Output the [X, Y] coordinate of the center of the cell containing the given text.  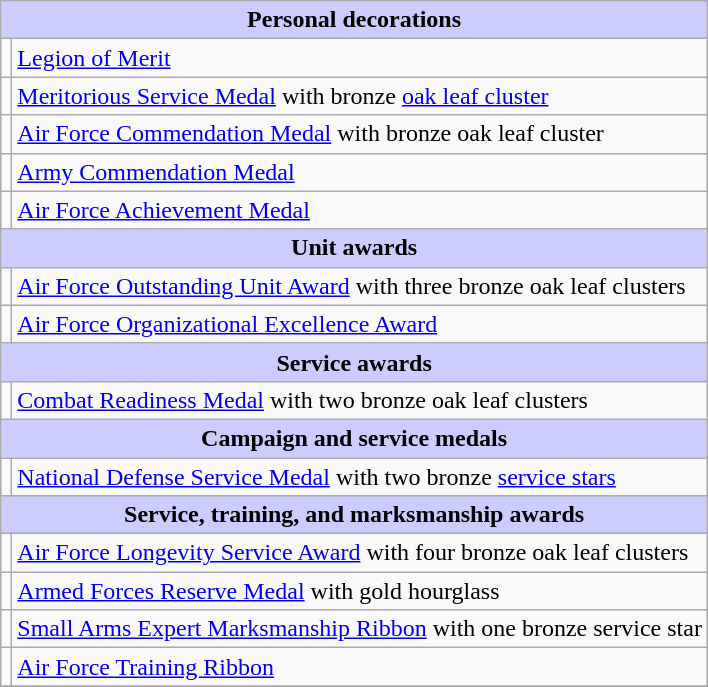
Small Arms Expert Marksmanship Ribbon with one bronze service star [360, 629]
Air Force Achievement Medal [360, 210]
Service, training, and marksmanship awards [354, 515]
National Defense Service Medal with two bronze service stars [360, 477]
Air Force Organizational Excellence Award [360, 324]
Combat Readiness Medal with two bronze oak leaf clusters [360, 400]
Air Force Longevity Service Award with four bronze oak leaf clusters [360, 553]
Armed Forces Reserve Medal with gold hourglass [360, 591]
Unit awards [354, 248]
Air Force Outstanding Unit Award with three bronze oak leaf clusters [360, 286]
Air Force Commendation Medal with bronze oak leaf cluster [360, 134]
Campaign and service medals [354, 438]
Legion of Merit [360, 58]
Service awards [354, 362]
Army Commendation Medal [360, 172]
Air Force Training Ribbon [360, 667]
Meritorious Service Medal with bronze oak leaf cluster [360, 96]
Personal decorations [354, 20]
